Find where the given text appears and provide that cell's center as [x, y] coordinate. 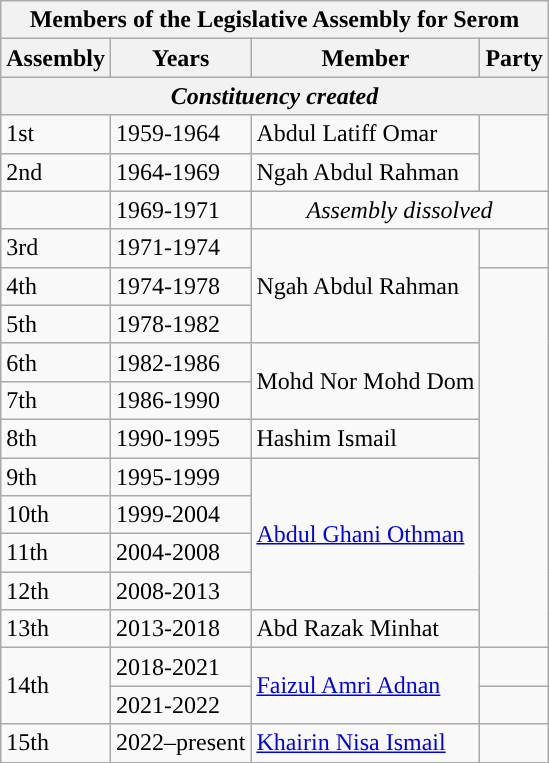
Member [366, 58]
Mohd Nor Mohd Dom [366, 381]
2018-2021 [180, 667]
1999-2004 [180, 515]
Hashim Ismail [366, 438]
1995-1999 [180, 477]
Faizul Amri Adnan [366, 686]
1990-1995 [180, 438]
13th [56, 629]
Assembly [56, 58]
Constituency created [275, 96]
9th [56, 477]
15th [56, 743]
7th [56, 400]
12th [56, 591]
1st [56, 134]
Party [514, 58]
5th [56, 324]
Khairin Nisa Ismail [366, 743]
Assembly dissolved [400, 210]
Abdul Ghani Othman [366, 534]
4th [56, 286]
2022–present [180, 743]
Abd Razak Minhat [366, 629]
2013-2018 [180, 629]
Members of the Legislative Assembly for Serom [275, 20]
1986-1990 [180, 400]
1978-1982 [180, 324]
6th [56, 362]
2008-2013 [180, 591]
1959-1964 [180, 134]
3rd [56, 248]
14th [56, 686]
2004-2008 [180, 553]
1969-1971 [180, 210]
8th [56, 438]
Years [180, 58]
10th [56, 515]
Abdul Latiff Omar [366, 134]
1971-1974 [180, 248]
11th [56, 553]
1964-1969 [180, 172]
1982-1986 [180, 362]
2021-2022 [180, 705]
1974-1978 [180, 286]
2nd [56, 172]
